From the cell containing the given text, extract its center point as [X, Y] coordinate. 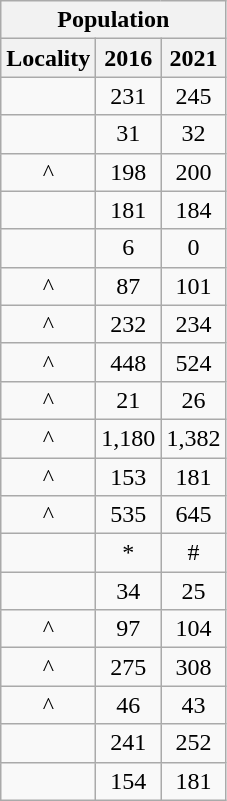
* [128, 553]
0 [194, 248]
308 [194, 667]
Locality [48, 58]
153 [128, 477]
231 [128, 96]
43 [194, 705]
535 [128, 515]
275 [128, 667]
# [194, 553]
21 [128, 400]
200 [194, 172]
524 [194, 362]
154 [128, 781]
1,180 [128, 438]
25 [194, 591]
1,382 [194, 438]
2021 [194, 58]
Population [114, 20]
241 [128, 743]
34 [128, 591]
448 [128, 362]
645 [194, 515]
26 [194, 400]
31 [128, 134]
2016 [128, 58]
184 [194, 210]
32 [194, 134]
232 [128, 324]
6 [128, 248]
104 [194, 629]
198 [128, 172]
245 [194, 96]
252 [194, 743]
234 [194, 324]
97 [128, 629]
101 [194, 286]
46 [128, 705]
87 [128, 286]
